Capture the cell that displays the provided text and extract its [x, y] central coordinate. 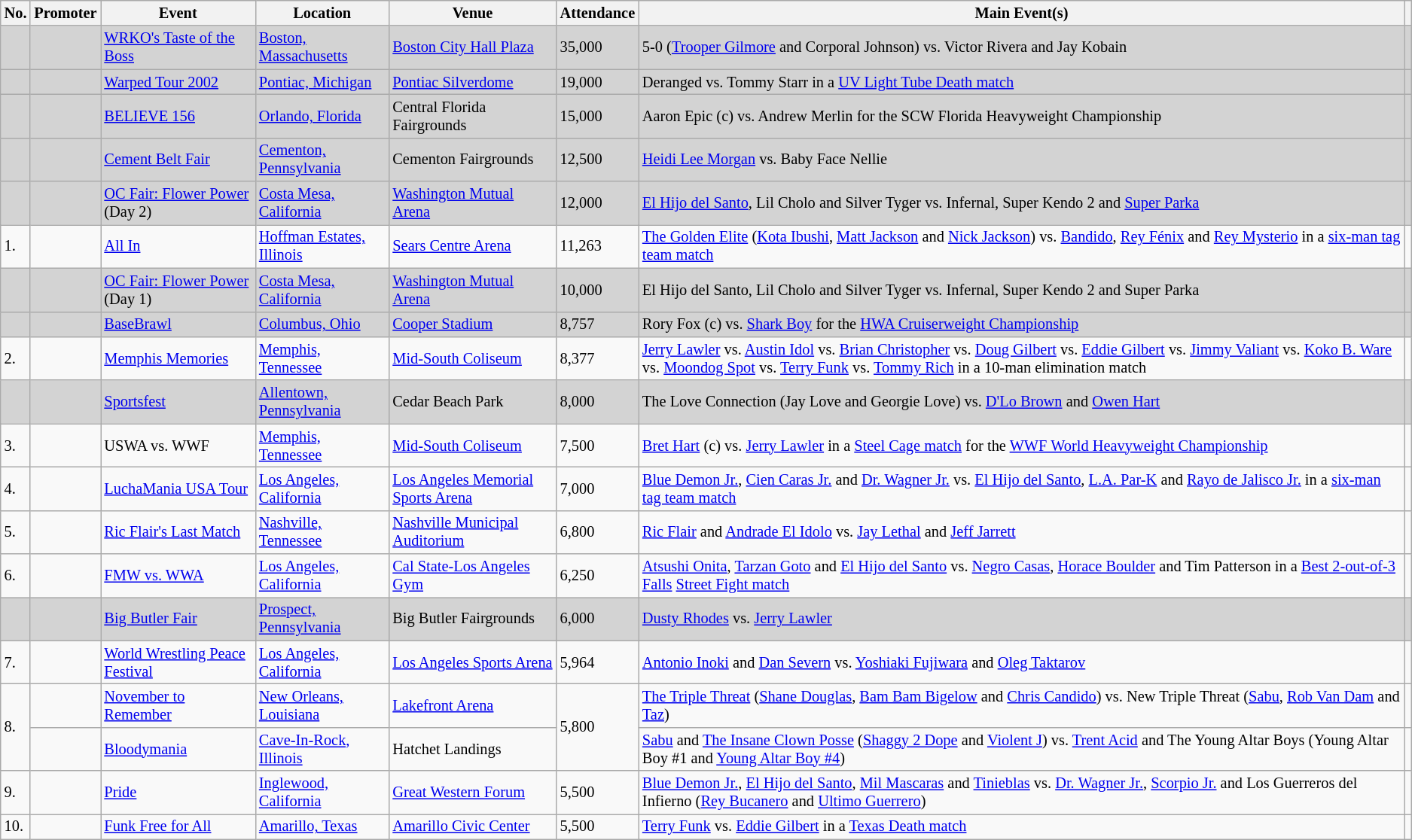
The Love Connection (Jay Love and Georgie Love) vs. D'Lo Brown and Owen Hart [1021, 402]
Inglewood, California [322, 793]
Cave-In-Rock, Illinois [322, 749]
Ric Flair's Last Match [178, 532]
BELIEVE 156 [178, 116]
5,800 [598, 727]
All In [178, 246]
6,250 [598, 576]
10. [16, 826]
New Orleans, Louisiana [322, 705]
Cal State-Los Angeles Gym [472, 576]
Event [178, 13]
Memphis Memories [178, 358]
7,000 [598, 488]
Dusty Rhodes vs. Jerry Lawler [1021, 619]
November to Remember [178, 705]
7,500 [598, 446]
8,377 [598, 358]
Rory Fox (c) vs. Shark Boy for the HWA Cruiserweight Championship [1021, 324]
Cedar Beach Park [472, 402]
OC Fair: Flower Power (Day 2) [178, 203]
Allentown, Pennsylvania [322, 402]
9. [16, 793]
Columbus, Ohio [322, 324]
Cementon, Pennsylvania [322, 160]
35,000 [598, 47]
Location [322, 13]
Orlando, Florida [322, 116]
8,000 [598, 402]
Deranged vs. Tommy Starr in a UV Light Tube Death match [1021, 82]
FMW vs. WWA [178, 576]
6,800 [598, 532]
11,263 [598, 246]
OC Fair: Flower Power (Day 1) [178, 290]
Main Event(s) [1021, 13]
Blue Demon Jr., Cien Caras Jr. and Dr. Wagner Jr. vs. El Hijo del Santo, L.A. Par-K and Rayo de Jalisco Jr. in a six-man tag team match [1021, 488]
WRKO's Taste of the Boss [178, 47]
Bret Hart (c) vs. Jerry Lawler in a Steel Cage match for the WWF World Heavyweight Championship [1021, 446]
BaseBrawl [178, 324]
Ric Flair and Andrade El Idolo vs. Jay Lethal and Jeff Jarrett [1021, 532]
Big Butler Fair [178, 619]
Pride [178, 793]
Lakefront Arena [472, 705]
Pontiac Silverdome [472, 82]
Sabu and The Insane Clown Posse (Shaggy 2 Dope and Violent J) vs. Trent Acid and The Young Altar Boys (Young Altar Boy #1 and Young Altar Boy #4) [1021, 749]
Warped Tour 2002 [178, 82]
8,757 [598, 324]
The Triple Threat (Shane Douglas, Bam Bam Bigelow and Chris Candido) vs. New Triple Threat (Sabu, Rob Van Dam and Taz) [1021, 705]
Hoffman Estates, Illinois [322, 246]
Boston City Hall Plaza [472, 47]
7. [16, 662]
12,500 [598, 160]
Cooper Stadium [472, 324]
Aaron Epic (c) vs. Andrew Merlin for the SCW Florida Heavyweight Championship [1021, 116]
Heidi Lee Morgan vs. Baby Face Nellie [1021, 160]
19,000 [598, 82]
Amarillo, Texas [322, 826]
Venue [472, 13]
8. [16, 727]
2. [16, 358]
USWA vs. WWF [178, 446]
Los Angeles Sports Arena [472, 662]
Nashville Municipal Auditorium [472, 532]
Funk Free for All [178, 826]
No. [16, 13]
Terry Funk vs. Eddie Gilbert in a Texas Death match [1021, 826]
5. [16, 532]
Cement Belt Fair [178, 160]
5-0 (Trooper Gilmore and Corporal Johnson) vs. Victor Rivera and Jay Kobain [1021, 47]
Bloodymania [178, 749]
6,000 [598, 619]
Big Butler Fairgrounds [472, 619]
5,964 [598, 662]
Cementon Fairgrounds [472, 160]
15,000 [598, 116]
Pontiac, Michigan [322, 82]
Antonio Inoki and Dan Severn vs. Yoshiaki Fujiwara and Oleg Taktarov [1021, 662]
The Golden Elite (Kota Ibushi, Matt Jackson and Nick Jackson) vs. Bandido, Rey Fénix and Rey Mysterio in a six-man tag team match [1021, 246]
Sears Centre Arena [472, 246]
Central Florida Fairgrounds [472, 116]
Attendance [598, 13]
World Wrestling Peace Festival [178, 662]
Sportsfest [178, 402]
Prospect, Pennsylvania [322, 619]
Promoter [65, 13]
4. [16, 488]
Boston, Massachusetts [322, 47]
Atsushi Onita, Tarzan Goto and El Hijo del Santo vs. Negro Casas, Horace Boulder and Tim Patterson in a Best 2-out-of-3 Falls Street Fight match [1021, 576]
1. [16, 246]
6. [16, 576]
Nashville, Tennessee [322, 532]
LuchaMania USA Tour [178, 488]
Hatchet Landings [472, 749]
Great Western Forum [472, 793]
Los Angeles Memorial Sports Arena [472, 488]
3. [16, 446]
12,000 [598, 203]
10,000 [598, 290]
Amarillo Civic Center [472, 826]
